Find where the given text appears and provide that cell's center as (x, y) coordinate. 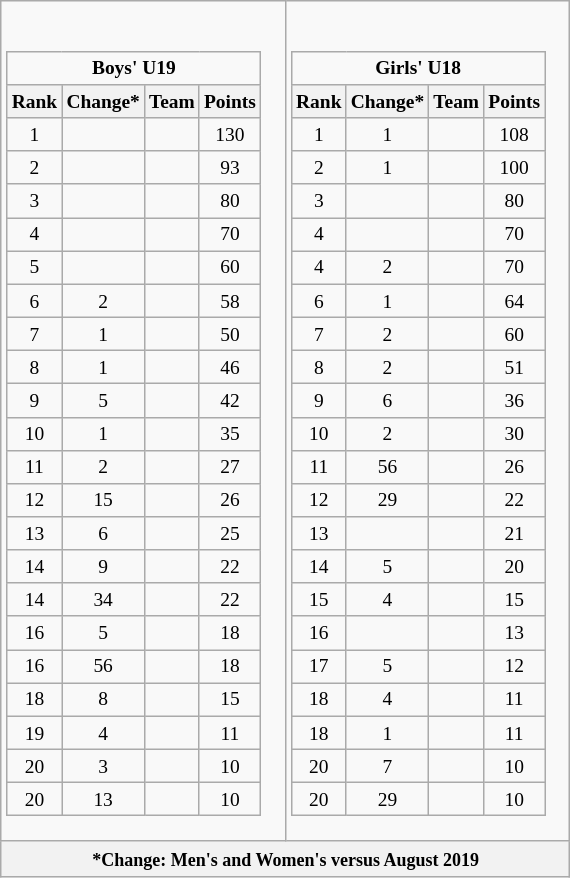
21 (514, 534)
51 (514, 368)
Boys' U19 (134, 68)
34 (104, 600)
19 (34, 734)
108 (514, 134)
27 (230, 468)
Girls' U18 (418, 68)
35 (230, 434)
58 (230, 302)
36 (514, 400)
93 (230, 168)
25 (230, 534)
100 (514, 168)
*Change: Men's and Women's versus August 2019 (286, 860)
42 (230, 400)
130 (230, 134)
46 (230, 368)
17 (318, 666)
64 (514, 302)
30 (514, 434)
50 (230, 334)
